Find where the given text appears and provide that cell's center as (X, Y) coordinate. 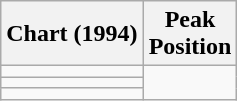
Chart (1994) (72, 34)
PeakPosition (190, 34)
